Detect which cell encompasses the target text, then output its [X, Y] center coordinate. 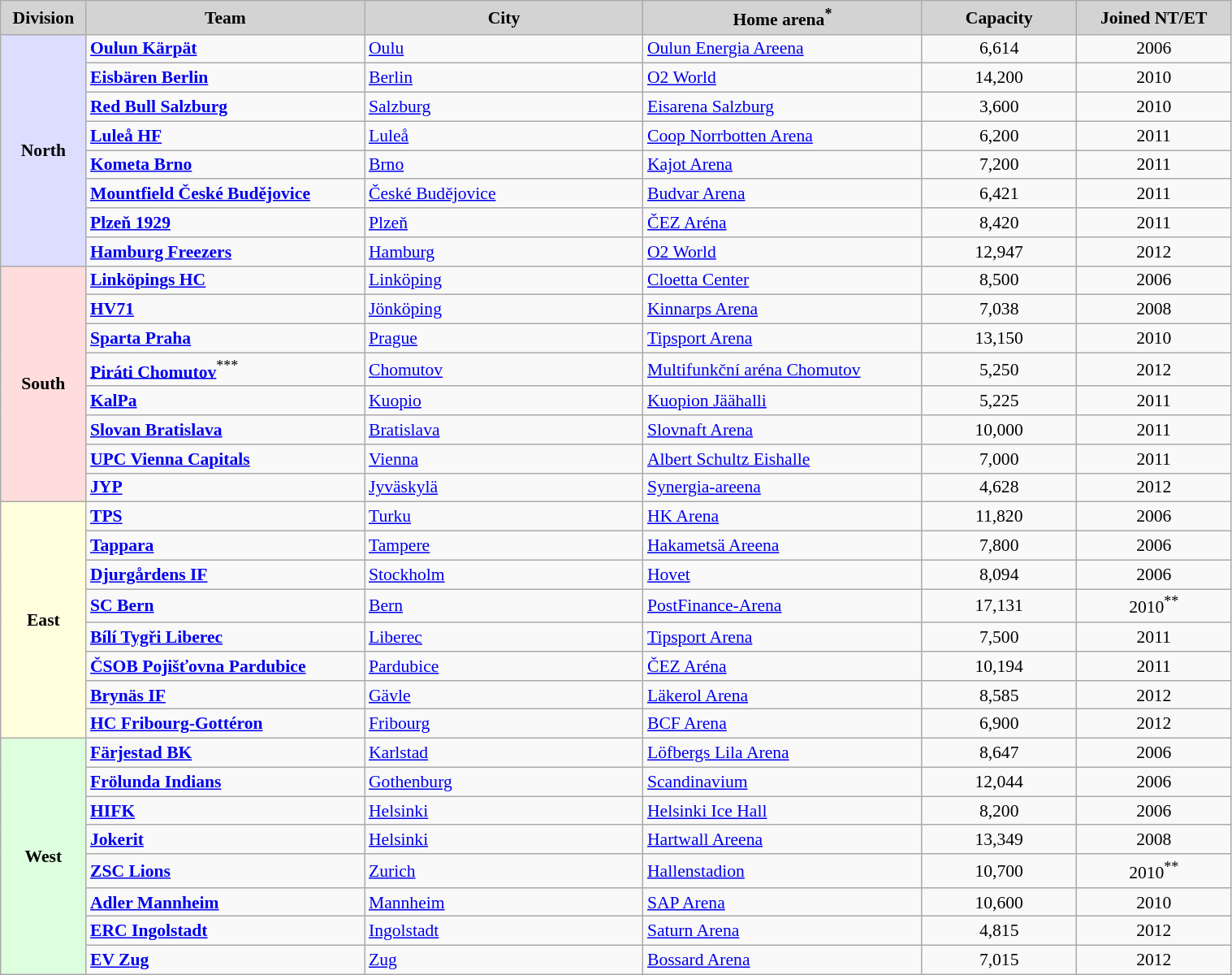
3,600 [999, 107]
South [44, 383]
Red Bull Salzburg [226, 107]
Prague [504, 339]
10,700 [999, 871]
Hakametsä Areena [783, 546]
Jönköping [504, 310]
Plzeň [504, 223]
Salzburg [504, 107]
13,349 [999, 840]
Budvar Arena [783, 194]
Bratislava [504, 430]
8,500 [999, 280]
Cloetta Center [783, 280]
4,628 [999, 488]
Eisarena Salzburg [783, 107]
UPC Vienna Capitals [226, 459]
Division [44, 18]
7,015 [999, 960]
4,815 [999, 931]
Karlstad [504, 753]
Scandinavium [783, 782]
Zurich [504, 871]
6,614 [999, 49]
Oulun Energia Areena [783, 49]
Kuopion Jäähalli [783, 401]
East [44, 621]
ERC Ingolstadt [226, 931]
Linköpings HC [226, 280]
7,038 [999, 310]
Färjestad BK [226, 753]
ČSOB Pojišťovna Pardubice [226, 666]
Kometa Brno [226, 165]
17,131 [999, 606]
Berlin [504, 78]
Slovan Bratislava [226, 430]
10,600 [999, 903]
Multifunkční aréna Chomutov [783, 369]
Löfbergs Lila Arena [783, 753]
Brno [504, 165]
6,200 [999, 136]
TPS [226, 517]
SC Bern [226, 606]
Bílí Tygři Liberec [226, 637]
EV Zug [226, 960]
PostFinance-Arena [783, 606]
Frölunda Indians [226, 782]
Hamburg [504, 252]
Kuopio [504, 401]
Hamburg Freezers [226, 252]
Bossard Arena [783, 960]
8,420 [999, 223]
6,900 [999, 724]
5,225 [999, 401]
Ingolstadt [504, 931]
Hallenstadion [783, 871]
North [44, 149]
SAP Arena [783, 903]
Bern [504, 606]
8,585 [999, 695]
Tappara [226, 546]
8,200 [999, 811]
Piráti Chomutov*** [226, 369]
Oulu [504, 49]
HK Arena [783, 517]
Chomutov [504, 369]
Capacity [999, 18]
Vienna [504, 459]
West [44, 856]
Liberec [504, 637]
České Budějovice [504, 194]
Jyväskylä [504, 488]
12,044 [999, 782]
Team [226, 18]
Fribourg [504, 724]
JYP [226, 488]
Mannheim [504, 903]
5,250 [999, 369]
Jokerit [226, 840]
Gävle [504, 695]
10,194 [999, 666]
HIFK [226, 811]
HC Fribourg-Gottéron [226, 724]
Coop Norrbotten Arena [783, 136]
Joined NT/ET [1153, 18]
Kajot Arena [783, 165]
Oulun Kärpät [226, 49]
Gothenburg [504, 782]
KalPa [226, 401]
Plzeň 1929 [226, 223]
7,500 [999, 637]
10,000 [999, 430]
ZSC Lions [226, 871]
Kinnarps Arena [783, 310]
BCF Arena [783, 724]
Luleå HF [226, 136]
7,000 [999, 459]
Helsinki Ice Hall [783, 811]
Eisbären Berlin [226, 78]
11,820 [999, 517]
Brynäs IF [226, 695]
Läkerol Arena [783, 695]
Sparta Praha [226, 339]
Zug [504, 960]
City [504, 18]
Linköping [504, 280]
Hartwall Areena [783, 840]
Djurgårdens IF [226, 574]
12,947 [999, 252]
6,421 [999, 194]
13,150 [999, 339]
Hovet [783, 574]
Turku [504, 517]
Luleå [504, 136]
Mountfield České Budějovice [226, 194]
7,200 [999, 165]
Pardubice [504, 666]
HV71 [226, 310]
Home arena* [783, 18]
Synergia-areena [783, 488]
Tampere [504, 546]
Stockholm [504, 574]
14,200 [999, 78]
Saturn Arena [783, 931]
7,800 [999, 546]
Albert Schultz Eishalle [783, 459]
Slovnaft Arena [783, 430]
8,647 [999, 753]
8,094 [999, 574]
Adler Mannheim [226, 903]
